Search for the cell housing the specified text and yield its [x, y] center coordinate. 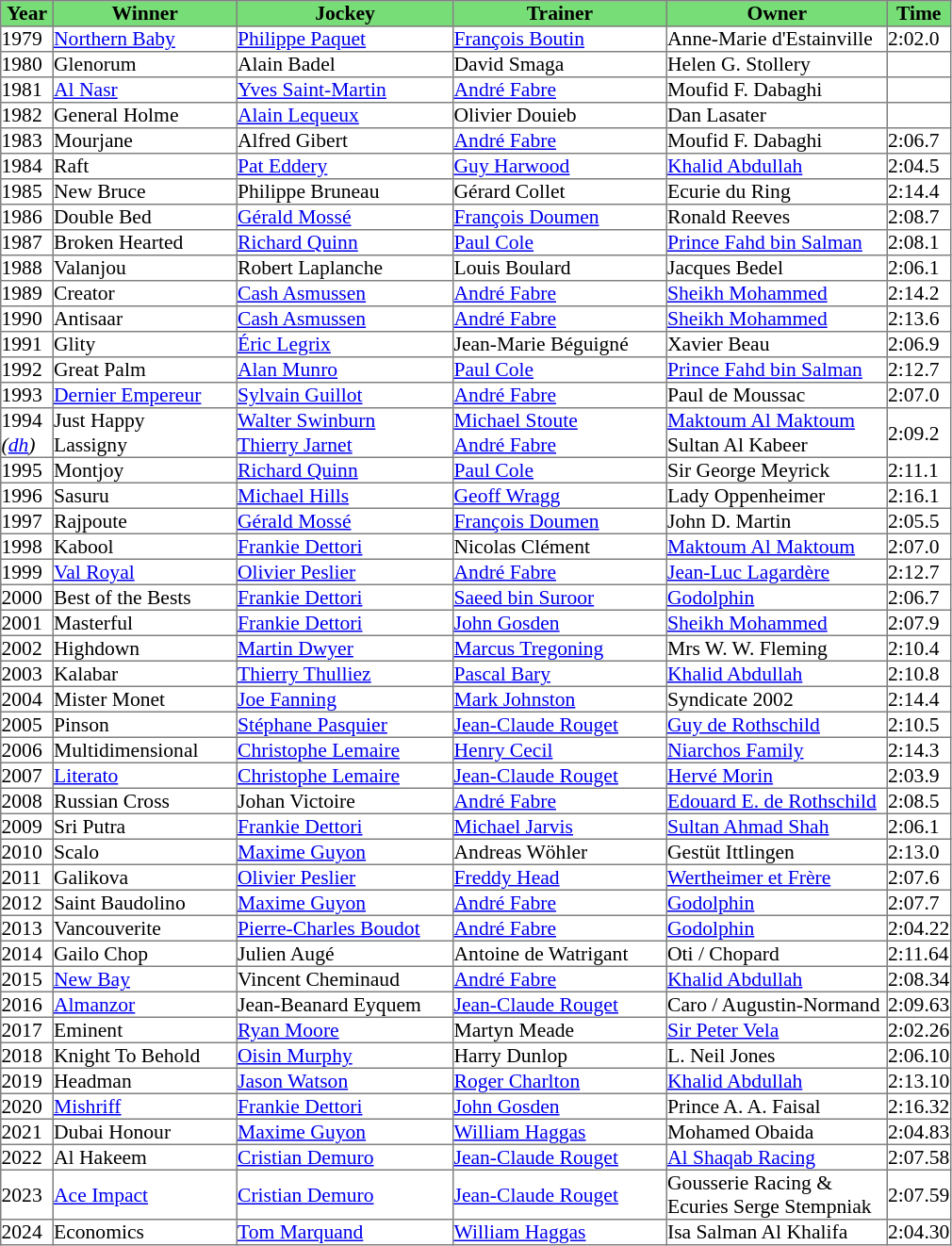
2:13.0 [918, 852]
Val Royal [145, 571]
Dan Lasater [777, 115]
2:07.6 [918, 877]
Highdown [145, 648]
2:11.64 [918, 954]
2005 [27, 724]
Creator [145, 294]
2:02.0 [918, 40]
2:09.63 [918, 1005]
2003 [27, 673]
Tom Marquand [345, 1233]
Julien Augé [345, 954]
2024 [27, 1233]
2:13.6 [918, 319]
1981 [27, 90]
1988 [27, 268]
Northern Baby [145, 40]
Pinson [145, 724]
1992 [27, 369]
Double Bed [145, 217]
Alain Badel [345, 64]
Gousserie Racing & Ecuries Serge Stempniak [777, 1194]
L. Neil Jones [777, 1056]
Vancouverite [145, 927]
Yves Saint-Martin [345, 90]
Freddy Head [560, 877]
Winner [145, 13]
1979 [27, 40]
Sasuru [145, 496]
Glity [145, 345]
Eminent [145, 1029]
Sylvain Guillot [345, 396]
Raft [145, 166]
1997 [27, 520]
Wertheimer et Frère [777, 877]
Guy de Rothschild [777, 724]
Joe Fanning [345, 699]
2:09.2 [918, 433]
2022 [27, 1157]
Martyn Meade [560, 1029]
Olivier Douieb [560, 115]
1989 [27, 294]
Anne-Marie d'Estainville [777, 40]
1998 [27, 547]
Oti / Chopard [777, 954]
Sir George Meyrick [777, 469]
New Bay [145, 978]
Andreas Wöhler [560, 852]
Alan Munro [345, 369]
Saeed bin Suroor [560, 598]
John D. Martin [777, 520]
Kalabar [145, 673]
Oisin Murphy [345, 1056]
Geoff Wragg [560, 496]
Niarchos Family [777, 750]
Maktoum Al Maktoum [777, 547]
2019 [27, 1080]
Michael Jarvis [560, 826]
1993 [27, 396]
2:07.9 [918, 622]
2:04.83 [918, 1131]
2:10.5 [918, 724]
Maktoum Al MaktoumSultan Al Kabeer [777, 433]
Headman [145, 1080]
Vincent Cheminaud [345, 978]
Henry Cecil [560, 750]
Nicolas Clément [560, 547]
2:04.5 [918, 166]
2017 [27, 1029]
2013 [27, 927]
1985 [27, 192]
Edouard E. de Rothschild [777, 801]
1984 [27, 166]
Hervé Morin [777, 775]
Knight To Behold [145, 1056]
Gestüt Ittlingen [777, 852]
Guy Harwood [560, 166]
Éric Legrix [345, 345]
Mark Johnston [560, 699]
Broken Hearted [145, 243]
Philippe Bruneau [345, 192]
2018 [27, 1056]
Multidimensional [145, 750]
Scalo [145, 852]
2:08.5 [918, 801]
1990 [27, 319]
Economics [145, 1233]
2:16.1 [918, 496]
Philippe Paquet [345, 40]
2:16.32 [918, 1107]
Michael StouteAndré Fabre [560, 433]
Alfred Gibert [345, 141]
General Holme [145, 115]
1986 [27, 217]
Antisaar [145, 319]
Great Palm [145, 369]
Montjoy [145, 469]
2:04.30 [918, 1233]
1987 [27, 243]
2014 [27, 954]
2:06.9 [918, 345]
Mohamed Obaida [777, 1131]
Paul de Moussac [777, 396]
Saint Baudolino [145, 903]
Marcus Tregoning [560, 648]
Ryan Moore [345, 1029]
Al Shaqab Racing [777, 1157]
2002 [27, 648]
2004 [27, 699]
Rajpoute [145, 520]
Ecurie du Ring [777, 192]
Gérard Collet [560, 192]
2016 [27, 1005]
Stéphane Pasquier [345, 724]
Ace Impact [145, 1194]
2:07.58 [918, 1157]
Just HappyLassigny [145, 433]
Literato [145, 775]
2:06.10 [918, 1056]
2:07.59 [918, 1194]
2:03.9 [918, 775]
2:08.7 [918, 217]
1980 [27, 64]
Year [27, 13]
Mrs W. W. Fleming [777, 648]
Lady Oppenheimer [777, 496]
2010 [27, 852]
New Bruce [145, 192]
2023 [27, 1194]
Trainer [560, 13]
Walter SwinburnThierry Jarnet [345, 433]
1982 [27, 115]
2001 [27, 622]
2012 [27, 903]
Al Hakeem [145, 1157]
Jean-Luc Lagardère [777, 571]
Russian Cross [145, 801]
Michael Hills [345, 496]
2:04.22 [918, 927]
Sir Peter Vela [777, 1029]
Louis Boulard [560, 268]
Sri Putra [145, 826]
Isa Salman Al Khalifa [777, 1233]
Ronald Reeves [777, 217]
1983 [27, 141]
Alain Lequeux [345, 115]
Antoine de Watrigant [560, 954]
2:11.1 [918, 469]
2:08.34 [918, 978]
Jacques Bedel [777, 268]
Best of the Bests [145, 598]
1996 [27, 496]
Helen G. Stollery [777, 64]
Jean-Beanard Eyquem [345, 1005]
Pat Eddery [345, 166]
Kabool [145, 547]
2009 [27, 826]
Mister Monet [145, 699]
Dubai Honour [145, 1131]
2015 [27, 978]
Xavier Beau [777, 345]
Roger Charlton [560, 1080]
Mourjane [145, 141]
1999 [27, 571]
David Smaga [560, 64]
2008 [27, 801]
Valanjou [145, 268]
1994(dh) [27, 433]
Almanzor [145, 1005]
2020 [27, 1107]
Martin Dwyer [345, 648]
2:10.8 [918, 673]
Caro / Augustin-Normand [777, 1005]
2:07.7 [918, 903]
François Boutin [560, 40]
Owner [777, 13]
Pierre-Charles Boudot [345, 927]
Glenorum [145, 64]
Galikova [145, 877]
Al Nasr [145, 90]
2:08.1 [918, 243]
Mishriff [145, 1107]
Prince A. A. Faisal [777, 1107]
Masterful [145, 622]
2:13.10 [918, 1080]
Sultan Ahmad Shah [777, 826]
Johan Victoire [345, 801]
Robert Laplanche [345, 268]
2000 [27, 598]
Thierry Thulliez [345, 673]
2007 [27, 775]
2:02.26 [918, 1029]
1995 [27, 469]
2011 [27, 877]
Syndicate 2002 [777, 699]
Time [918, 13]
2021 [27, 1131]
Jockey [345, 13]
Gailo Chop [145, 954]
2006 [27, 750]
2:10.4 [918, 648]
Pascal Bary [560, 673]
2:05.5 [918, 520]
Jason Watson [345, 1080]
2:14.3 [918, 750]
Dernier Empereur [145, 396]
1991 [27, 345]
2:14.2 [918, 294]
Jean-Marie Béguigné [560, 345]
Harry Dunlop [560, 1056]
